Find where the given text appears and provide that cell's center as (x, y) coordinate. 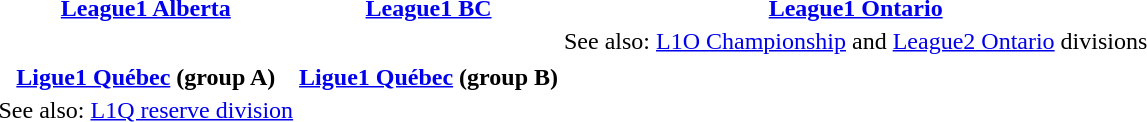
Ligue1 Québec (group B) (429, 77)
